Detect which cell encompasses the target text, then output its [x, y] center coordinate. 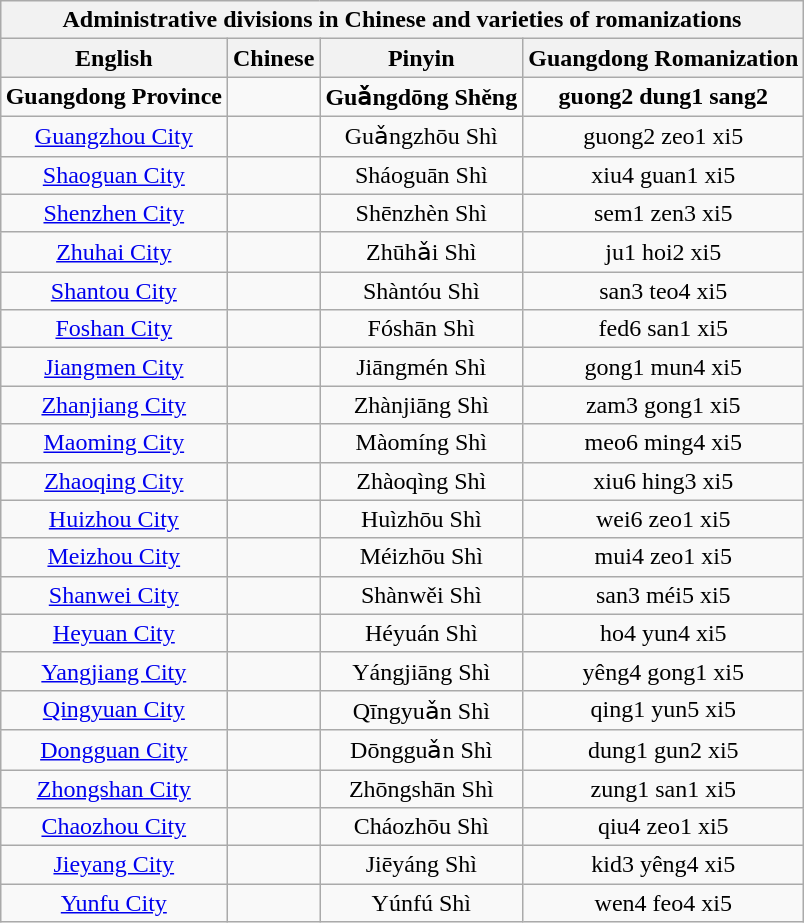
Jieyang City [114, 865]
Yangjiang City [114, 671]
English [114, 58]
Shànwěi Shì [422, 595]
Shantou City [114, 291]
qing1 yun5 xi5 [664, 710]
mui4 zeo1 xi5 [664, 557]
Yángjiāng Shì [422, 671]
gong1 mun4 xi5 [664, 367]
wei6 zeo1 xi5 [664, 519]
Chaozhou City [114, 827]
fed6 san1 xi5 [664, 329]
Fóshān Shì [422, 329]
Guangdong Romanization [664, 58]
Shēnzhèn Shì [422, 213]
Shàntóu Shì [422, 291]
wen4 feo4 xi5 [664, 903]
Qingyuan City [114, 710]
Pinyin [422, 58]
Zhongshan City [114, 789]
Héyuán Shì [422, 633]
guong2 dung1 sang2 [664, 97]
Zhōngshān Shì [422, 789]
Heyuan City [114, 633]
sem1 zen3 xi5 [664, 213]
Huìzhōu Shì [422, 519]
Administrative divisions in Chinese and varieties of romanizations [402, 20]
Dongguan City [114, 750]
Sháoguān Shì [422, 175]
Meizhou City [114, 557]
yêng4 gong1 xi5 [664, 671]
ju1 hoi2 xi5 [664, 252]
Guǎngzhōu Shì [422, 136]
zam3 gong1 xi5 [664, 405]
Shaoguan City [114, 175]
meo6 ming4 xi5 [664, 443]
Zhàoqìng Shì [422, 481]
xiu4 guan1 xi5 [664, 175]
qiu4 zeo1 xi5 [664, 827]
Chinese [273, 58]
Zhūhǎi Shì [422, 252]
xiu6 hing3 xi5 [664, 481]
Zhaoqing City [114, 481]
Zhuhai City [114, 252]
san3 méi5 xi5 [664, 595]
Dōngguǎn Shì [422, 750]
Zhànjiāng Shì [422, 405]
Cháozhōu Shì [422, 827]
Guǎngdōng Shěng [422, 97]
san3 teo4 xi5 [664, 291]
Shenzhen City [114, 213]
Guangdong Province [114, 97]
Jiāngmén Shì [422, 367]
Shanwei City [114, 595]
kid3 yêng4 xi5 [664, 865]
Yúnfú Shì [422, 903]
dung1 gun2 xi5 [664, 750]
Yunfu City [114, 903]
Guangzhou City [114, 136]
Méizhōu Shì [422, 557]
Foshan City [114, 329]
Qīngyuǎn Shì [422, 710]
Huizhou City [114, 519]
Jiangmen City [114, 367]
Màomíng Shì [422, 443]
Zhanjiang City [114, 405]
Maoming City [114, 443]
ho4 yun4 xi5 [664, 633]
guong2 zeo1 xi5 [664, 136]
zung1 san1 xi5 [664, 789]
Jiēyáng Shì [422, 865]
